Identify which cell holds the provided text, then report its [x, y] central coordinate. 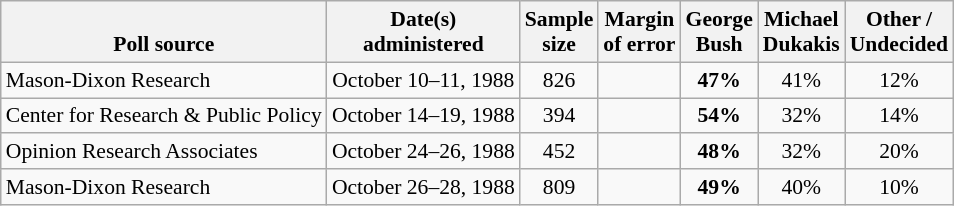
40% [802, 187]
GeorgeBush [720, 32]
October 14–19, 1988 [424, 116]
41% [802, 80]
826 [559, 80]
October 24–26, 1988 [424, 152]
12% [899, 80]
Center for Research & Public Policy [164, 116]
394 [559, 116]
54% [720, 116]
MichaelDukakis [802, 32]
October 26–28, 1988 [424, 187]
Opinion Research Associates [164, 152]
Marginof error [639, 32]
14% [899, 116]
Poll source [164, 32]
20% [899, 152]
47% [720, 80]
809 [559, 187]
Date(s)administered [424, 32]
October 10–11, 1988 [424, 80]
49% [720, 187]
Other /Undecided [899, 32]
452 [559, 152]
48% [720, 152]
Samplesize [559, 32]
10% [899, 187]
